Determine the (X, Y) coordinate at the center of the cell enclosing the given text.  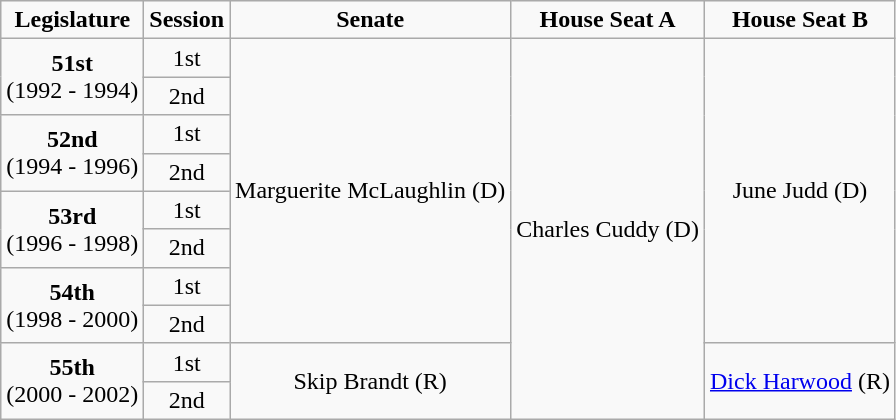
Skip Brandt (R) (370, 381)
51st (1992 - 1994) (72, 77)
52nd (1994 - 1996) (72, 153)
Charles Cuddy (D) (608, 230)
Dick Harwood (R) (800, 381)
Marguerite McLaughlin (D) (370, 191)
June Judd (D) (800, 191)
54th (1998 - 2000) (72, 305)
House Seat A (608, 20)
53rd (1996 - 1998) (72, 229)
Senate (370, 20)
Legislature (72, 20)
Session (187, 20)
55th (2000 - 2002) (72, 381)
House Seat B (800, 20)
